Find where the given text appears and provide that cell's center as [x, y] coordinate. 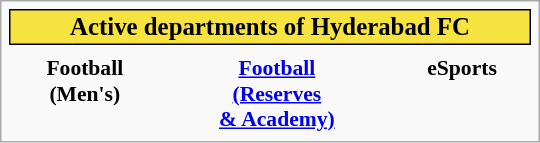
Football(Men's) [85, 94]
eSports [462, 94]
Active departments of Hyderabad FC [270, 27]
Football(Reserves& Academy) [277, 94]
